Locate the cell with the specified text and output its (X, Y) center coordinate. 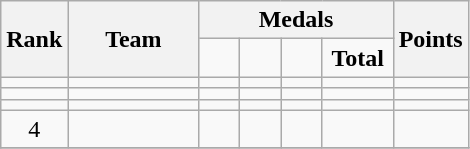
Medals (296, 20)
Total (358, 58)
Rank (34, 39)
Points (430, 39)
Team (134, 39)
4 (34, 129)
